Identify which cell holds the provided text, then report its (X, Y) central coordinate. 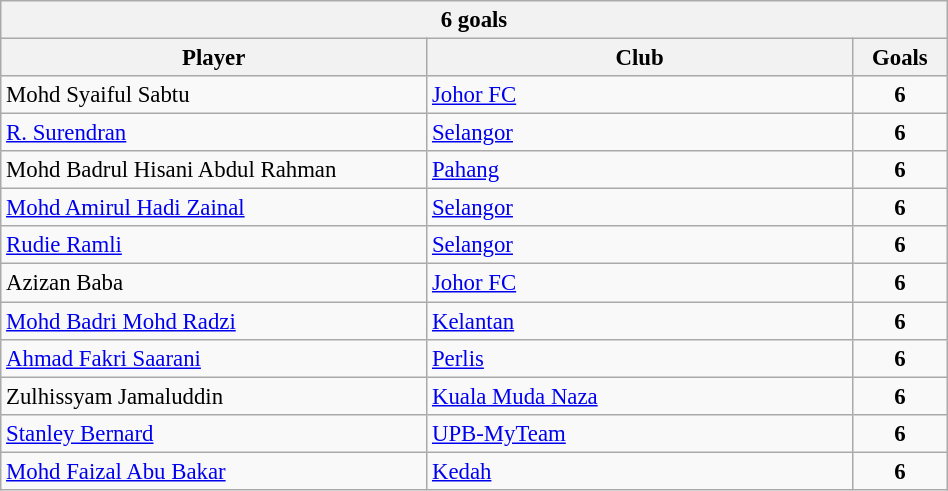
Club (640, 58)
Perlis (640, 358)
Mohd Badrul Hisani Abdul Rahman (214, 170)
Ahmad Fakri Saarani (214, 358)
Goals (900, 58)
Zulhissyam Jamaluddin (214, 396)
Azizan Baba (214, 283)
Kedah (640, 471)
Player (214, 58)
R. Surendran (214, 133)
Kuala Muda Naza (640, 396)
Stanley Bernard (214, 433)
Mohd Badri Mohd Radzi (214, 321)
Rudie Ramli (214, 245)
Kelantan (640, 321)
UPB-MyTeam (640, 433)
Mohd Syaiful Sabtu (214, 95)
Mohd Faizal Abu Bakar (214, 471)
6 goals (474, 20)
Pahang (640, 170)
Mohd Amirul Hadi Zainal (214, 208)
